From the cell containing the given text, extract its center point as [x, y] coordinate. 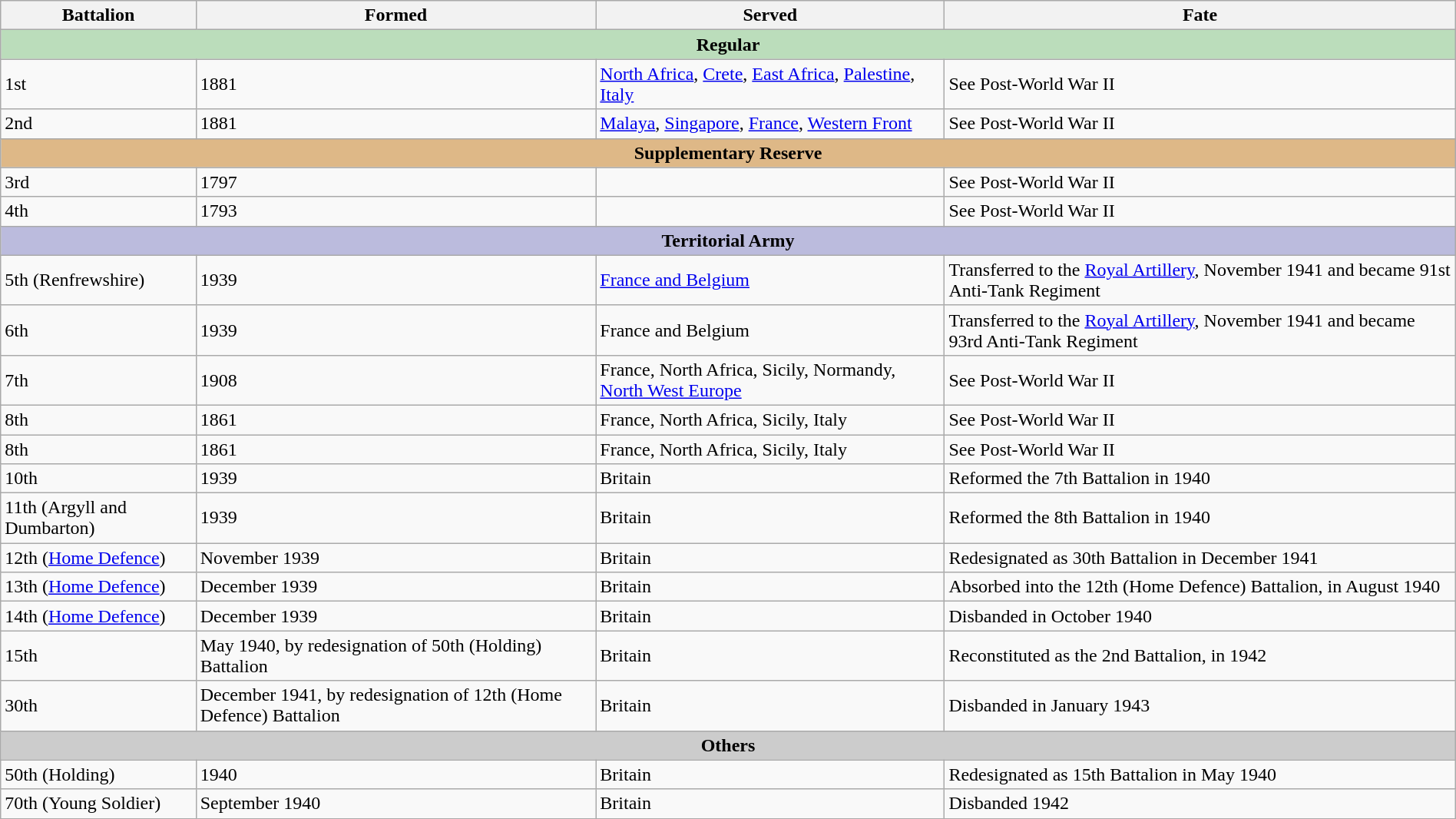
1940 [396, 774]
Redesignated as 15th Battalion in May 1940 [1200, 774]
50th (Holding) [98, 774]
11th (Argyll and Dumbarton) [98, 518]
Disbanded in October 1940 [1200, 616]
2nd [98, 124]
13th (Home Defence) [98, 587]
12th (Home Defence) [98, 558]
Others [728, 745]
December 1941, by redesignation of 12th (Home Defence) Battalion [396, 705]
70th (Young Soldier) [98, 804]
May 1940, by redesignation of 50th (Holding) Battalion [396, 656]
15th [98, 656]
Disbanded in January 1943 [1200, 705]
1793 [396, 211]
November 1939 [396, 558]
Disbanded 1942 [1200, 804]
Reformed the 7th Battalion in 1940 [1200, 479]
Redesignated as 30th Battalion in December 1941 [1200, 558]
Absorbed into the 12th (Home Defence) Battalion, in August 1940 [1200, 587]
Supplementary Reserve [728, 153]
Fate [1200, 15]
Reformed the 8th Battalion in 1940 [1200, 518]
September 1940 [396, 804]
14th (Home Defence) [98, 616]
6th [98, 330]
3rd [98, 182]
7th [98, 380]
Malaya, Singapore, France, Western Front [770, 124]
30th [98, 705]
1908 [396, 380]
Territorial Army [728, 240]
10th [98, 479]
1797 [396, 182]
North Africa, Crete, East Africa, Palestine, Italy [770, 85]
Reconstituted as the 2nd Battalion, in 1942 [1200, 656]
France, North Africa, Sicily, Normandy, North West Europe [770, 380]
Served [770, 15]
4th [98, 211]
5th (Renfrewshire) [98, 280]
Transferred to the Royal Artillery, November 1941 and became 91st Anti-Tank Regiment [1200, 280]
Transferred to the Royal Artillery, November 1941 and became 93rd Anti-Tank Regiment [1200, 330]
1st [98, 85]
Battalion [98, 15]
Regular [728, 45]
Formed [396, 15]
